Output the (x, y) coordinate of the center of the cell containing the given text.  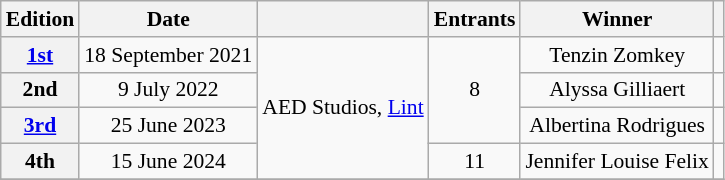
4th (40, 162)
3rd (40, 126)
Tenzin Zomkey (617, 55)
Winner (617, 19)
AED Studios, Lint (342, 108)
Alyssa Gilliaert (617, 90)
25 June 2023 (168, 126)
11 (475, 162)
Albertina Rodrigues (617, 126)
2nd (40, 90)
1st (40, 55)
15 June 2024 (168, 162)
Edition (40, 19)
Jennifer Louise Felix (617, 162)
9 July 2022 (168, 90)
Date (168, 19)
18 September 2021 (168, 55)
Entrants (475, 19)
8 (475, 90)
